Return the (x, y) coordinate for the center point of the cell that contains the specified text.  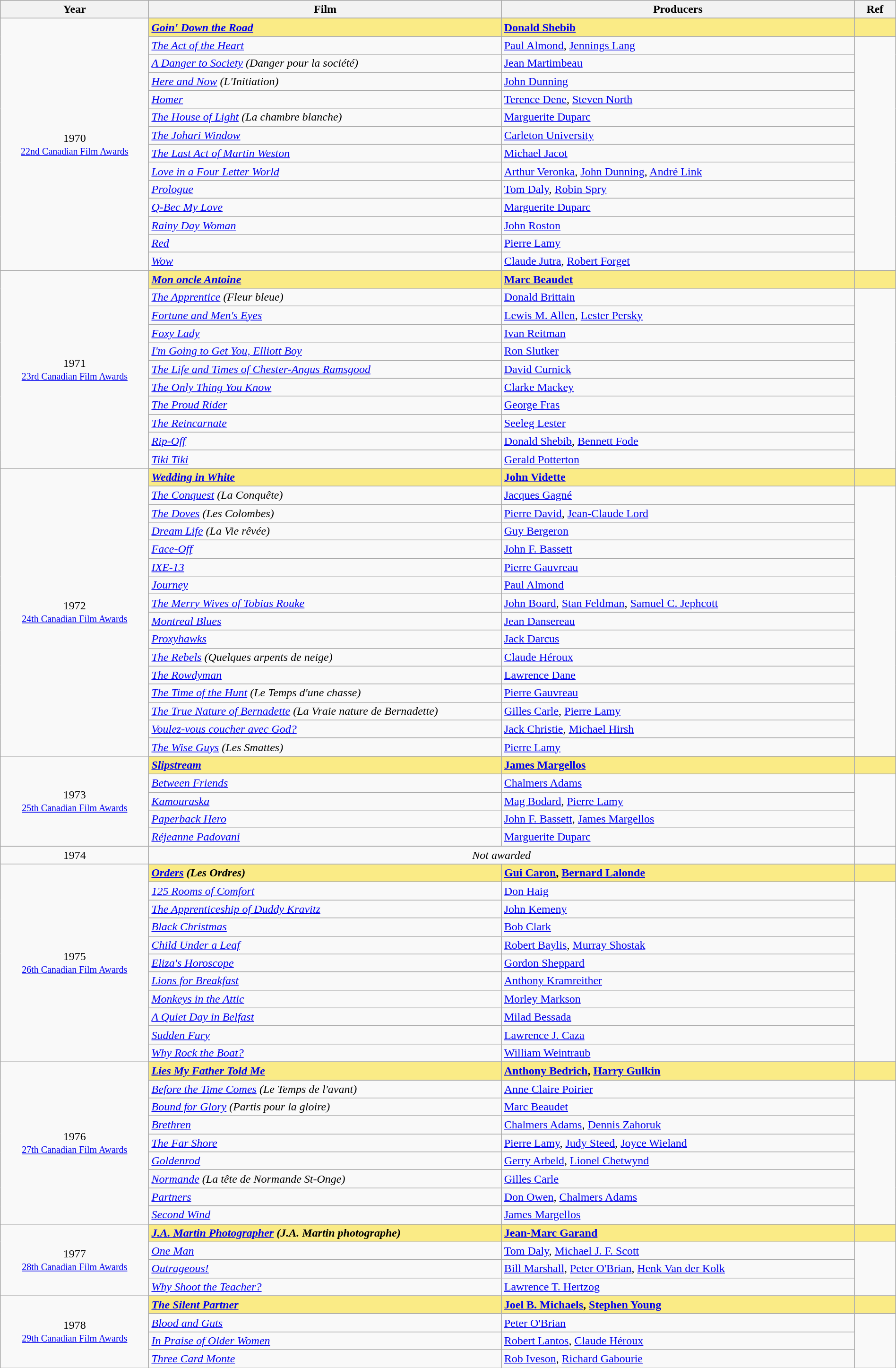
The Only Thing You Know (325, 387)
Tom Daly, Robin Spry (678, 189)
Black Christmas (325, 927)
Carleton University (678, 135)
Arthur Veronka, John Dunning, André Link (678, 171)
Jack Darcus (678, 639)
197829th Canadian Film Awards (75, 1332)
The Rowdyman (325, 675)
Tiki Tiki (325, 459)
Bob Clark (678, 927)
Gilles Carle (678, 1179)
197123rd Canadian Film Awards (75, 370)
Anthony Kramreither (678, 981)
Orders (Les Ordres) (325, 873)
Paperback Hero (325, 819)
Goin' Down the Road (325, 27)
John Vidette (678, 477)
Bill Marshall, Peter O'Brian, Henk Van der Kolk (678, 1269)
The Conquest (La Conquête) (325, 495)
Tom Daly, Michael J. F. Scott (678, 1251)
Milad Bessada (678, 1017)
Lions for Breakfast (325, 981)
Brethren (325, 1125)
197728th Canadian Film Awards (75, 1260)
Gerald Potterton (678, 459)
Second Wind (325, 1215)
Journey (325, 585)
The Apprentice (Fleur bleue) (325, 297)
Lawrence Dane (678, 675)
Peter O'Brian (678, 1323)
Lawrence J. Caza (678, 1035)
Love in a Four Letter World (325, 171)
The True Nature of Bernadette (La Vraie nature de Bernadette) (325, 711)
Red (325, 243)
Morley Markson (678, 999)
Robert Lantos, Claude Héroux (678, 1341)
Voulez-vous coucher avec God? (325, 729)
John Kemeny (678, 909)
Anthony Bedrich, Harry Gulkin (678, 1071)
The Far Shore (325, 1143)
Montreal Blues (325, 621)
Claude Jutra, Robert Forget (678, 261)
Don Haig (678, 891)
The Reincarnate (325, 423)
Don Owen, Chalmers Adams (678, 1197)
Michael Jacot (678, 153)
Gordon Sheppard (678, 963)
Paul Almond, Jennings Lang (678, 45)
Chalmers Adams, Dennis Zahoruk (678, 1125)
The Wise Guys (Les Smattes) (325, 747)
The Last Act of Martin Weston (325, 153)
I'm Going to Get You, Elliott Boy (325, 351)
Gerry Arbeld, Lionel Chetwynd (678, 1161)
The Johari Window (325, 135)
Ivan Reitman (678, 333)
Clarke Mackey (678, 387)
The Life and Times of Chester-Angus Ramsgood (325, 369)
125 Rooms of Comfort (325, 891)
Réjeanne Padovani (325, 837)
Proxyhawks (325, 639)
John F. Bassett (678, 549)
Film (325, 9)
The Merry Wives of Tobias Rouke (325, 603)
Partners (325, 1197)
Why Rock the Boat? (325, 1053)
William Weintraub (678, 1053)
John Roston (678, 225)
197627th Canadian Film Awards (75, 1143)
Claude Héroux (678, 657)
Sudden Fury (325, 1035)
Before the Time Comes (Le Temps de l'avant) (325, 1089)
Gilles Carle, Pierre Lamy (678, 711)
Mon oncle Antoine (325, 279)
Not awarded (502, 855)
Child Under a Leaf (325, 945)
The Proud Rider (325, 405)
Bound for Glory (Partis pour la gloire) (325, 1107)
Donald Brittain (678, 297)
Ron Slutker (678, 351)
Gui Caron, Bernard Lalonde (678, 873)
A Quiet Day in Belfast (325, 1017)
David Curnick (678, 369)
Mag Bodard, Pierre Lamy (678, 801)
John Board, Stan Feldman, Samuel C. Jephcott (678, 603)
Pierre Lamy, Judy Steed, Joyce Wieland (678, 1143)
Three Card Monte (325, 1359)
Producers (678, 9)
J.A. Martin Photographer (J.A. Martin photographe) (325, 1233)
The Act of the Heart (325, 45)
The Apprenticeship of Duddy Kravitz (325, 909)
Jean Dansereau (678, 621)
Face-Off (325, 549)
197526th Canadian Film Awards (75, 963)
The Rebels (Quelques arpents de neige) (325, 657)
The Time of the Hunt (Le Temps d'une chasse) (325, 693)
John Dunning (678, 81)
Jacques Gagné (678, 495)
Outrageous! (325, 1269)
Wow (325, 261)
Blood and Guts (325, 1323)
John F. Bassett, James Margellos (678, 819)
The Silent Partner (325, 1305)
1974 (75, 855)
Dream Life (La Vie rêvée) (325, 531)
Why Shoot the Teacher? (325, 1287)
197224th Canadian Film Awards (75, 612)
Here and Now (L'Initiation) (325, 81)
Monkeys in the Attic (325, 999)
Rainy Day Woman (325, 225)
Foxy Lady (325, 333)
Seeleg Lester (678, 423)
Jack Christie, Michael Hirsh (678, 729)
Q-Bec My Love (325, 207)
Jean-Marc Garand (678, 1233)
Fortune and Men's Eyes (325, 315)
Anne Claire Poirier (678, 1089)
Slipstream (325, 765)
Homer (325, 99)
Donald Shebib (678, 27)
One Man (325, 1251)
Wedding in White (325, 477)
Guy Bergeron (678, 531)
The House of Light (La chambre blanche) (325, 117)
Between Friends (325, 783)
Rob Iveson, Richard Gabourie (678, 1359)
Eliza's Horoscope (325, 963)
The Doves (Les Colombes) (325, 513)
197022nd Canadian Film Awards (75, 145)
Lawrence T. Hertzog (678, 1287)
Normande (La tête de Normande St-Onge) (325, 1179)
197325th Canadian Film Awards (75, 801)
Ref (875, 9)
Lies My Father Told Me (325, 1071)
Jean Martimbeau (678, 63)
Robert Baylis, Murray Shostak (678, 945)
Chalmers Adams (678, 783)
George Fras (678, 405)
Prologue (325, 189)
Rip-Off (325, 441)
IXE-13 (325, 567)
Joel B. Michaels, Stephen Young (678, 1305)
Goldenrod (325, 1161)
A Danger to Society (Danger pour la société) (325, 63)
Kamouraska (325, 801)
Year (75, 9)
Donald Shebib, Bennett Fode (678, 441)
Terence Dene, Steven North (678, 99)
Paul Almond (678, 585)
Lewis M. Allen, Lester Persky (678, 315)
In Praise of Older Women (325, 1341)
Pierre David, Jean-Claude Lord (678, 513)
